Locate the cell with the specified text and output its [x, y] center coordinate. 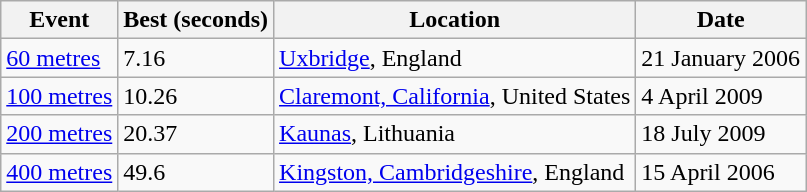
Event [60, 20]
Kingston, Cambridgeshire, England [455, 172]
Uxbridge, England [455, 58]
15 April 2006 [721, 172]
10.26 [196, 96]
Claremont, California, United States [455, 96]
100 metres [60, 96]
Date [721, 20]
4 April 2009 [721, 96]
Best (seconds) [196, 20]
400 metres [60, 172]
18 July 2009 [721, 134]
Location [455, 20]
200 metres [60, 134]
60 metres [60, 58]
20.37 [196, 134]
7.16 [196, 58]
21 January 2006 [721, 58]
49.6 [196, 172]
Kaunas, Lithuania [455, 134]
